Scan for the cell matching the given text and deliver its (x, y) coordinate at center. 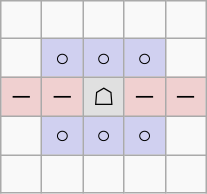
☖ (104, 97)
